Detect which cell encompasses the target text, then output its [X, Y] center coordinate. 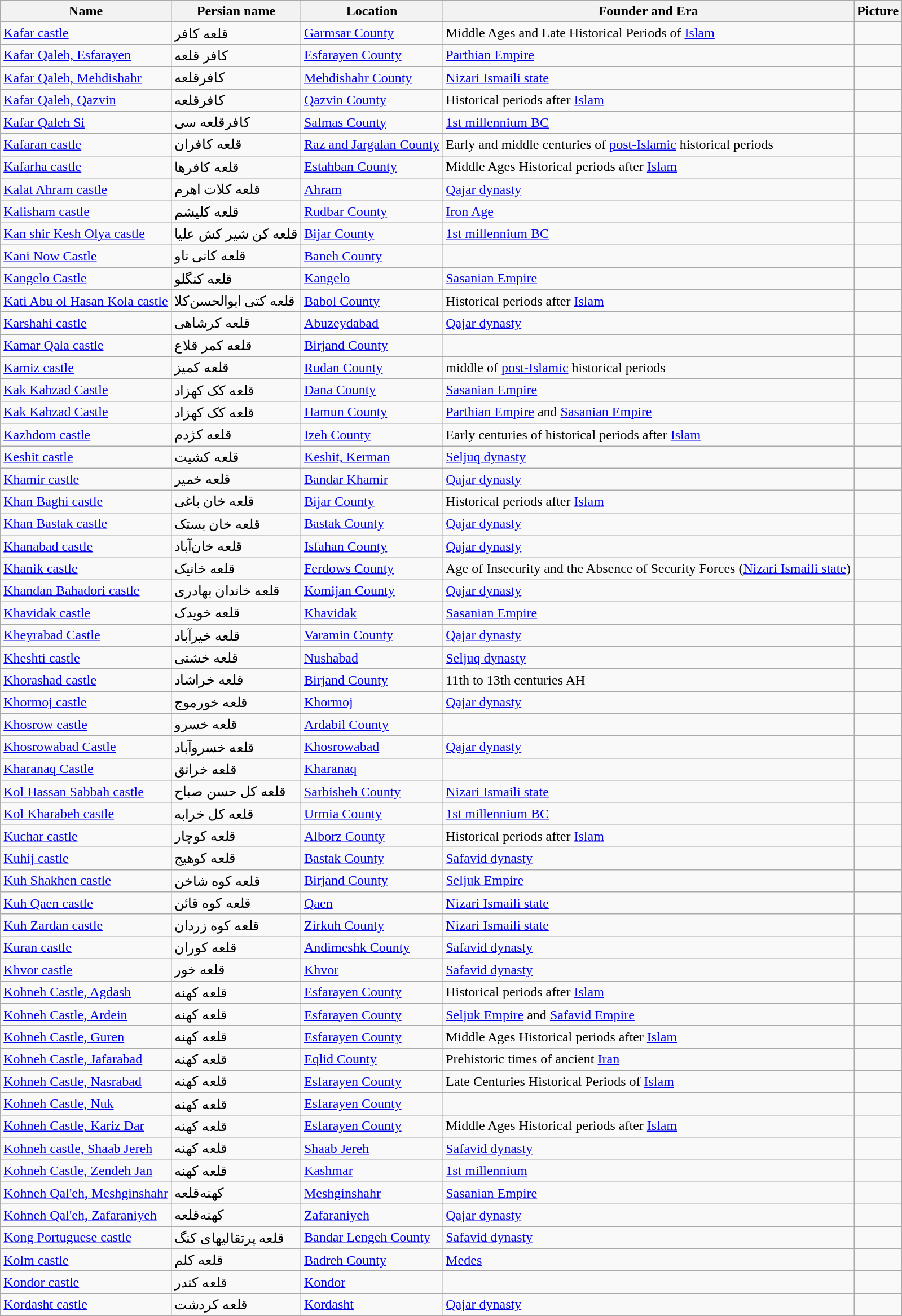
Badreh County [371, 1260]
قلعه کتی ابوالحسن‌کلا [236, 301]
Isfahan County [371, 546]
قلعه کلم [236, 1260]
Kordasht castle [86, 1305]
Kohneh Castle, Ardein [86, 1015]
Kuhij castle [86, 859]
قلعه کوه شاخن [236, 881]
Khormoj castle [86, 703]
Kangelo [371, 279]
Middle Ages and Late Historical Periods of Islam [649, 33]
Name [86, 11]
Kuh Qaen castle [86, 903]
Kati Abu ol Hasan Kola castle [86, 301]
Age of Insecurity and the Absence of Security Forces (Nizari Ismaili state) [649, 568]
Kamiz castle [86, 368]
قلعه کافر [236, 33]
Parthian Empire and Sasanian Empire [649, 412]
Kohneh Castle, Nuk [86, 1104]
قلعه کشیت [236, 457]
Founder and Era [649, 11]
Kordasht [371, 1305]
Khanabad castle [86, 546]
قلعه خویدک [236, 613]
Zirkuh County [371, 925]
Kalisham castle [86, 211]
قلعه خانیک [236, 568]
Kani Now Castle [86, 256]
قلعه کوه زردان [236, 925]
قلعه کل حسن صباح [236, 792]
Baneh County [371, 256]
قلعه کمر قلاع [236, 346]
Meshginshahr [371, 1193]
Seljuk Empire and Safavid Empire [649, 1015]
قلعه كهنه [236, 1171]
Persian name [236, 11]
قلعه کافران [236, 145]
Rudbar County [371, 211]
Sarbisheh County [371, 792]
Karshahi castle [86, 323]
Kafar Qaleh Si [86, 122]
Kohneh Castle, Guren [86, 1037]
Kan shir Kesh Olya castle [86, 234]
Early and middle centuries of post-Islamic historical periods [649, 145]
Khosrow castle [86, 725]
Seljuk Empire [649, 881]
Kamar Qala castle [86, 346]
Nushabad [371, 658]
Kondor [371, 1282]
Estahban County [371, 167]
Komijan County [371, 591]
Urmia County [371, 814]
Hamun County [371, 412]
Kazhdom castle [86, 435]
Kalat Ahram castle [86, 189]
قلعه کوران [236, 948]
Qaen [371, 903]
قلعه کل خرابه [236, 814]
Kafar Qaleh, Esfarayen [86, 55]
Kuchar castle [86, 836]
Kohneh Castle, Jafarabad [86, 1059]
Raz and Jargalan County [371, 145]
Kohneh Castle, Nasrabad [86, 1081]
Abuzeydabad [371, 323]
قلعه خشتی [236, 658]
1st millennium [649, 1171]
Location [371, 11]
Shaab Jereh [371, 1149]
Kangelo Castle [86, 279]
Andimeshk County [371, 948]
قلعه خان‌آباد [236, 546]
Early centuries of historical periods after Islam [649, 435]
middle of post-Islamic historical periods [649, 368]
Kol Kharabeh castle [86, 814]
Rudan County [371, 368]
Prehistoric times of ancient Iran [649, 1059]
Khan Bastak castle [86, 524]
قلعه خور [236, 970]
Kohneh Qal'eh, Zafaraniyeh [86, 1216]
Kafar Qaleh, Mehdishahr [86, 78]
Late Centuries Historical Periods of Islam [649, 1081]
قلعه خسرو [236, 725]
قلعه خاندان بهادری [236, 591]
Kafar Qaleh, Qazvin [86, 100]
Garmsar County [371, 33]
Khanik castle [86, 568]
Ferdows County [371, 568]
Bandar Lengeh County [371, 1238]
قلعه خان بستک [236, 524]
Keshit, Kerman [371, 457]
Babol County [371, 301]
Izeh County [371, 435]
Qazvin County [371, 100]
قلعه خان باغی [236, 502]
قلعه کلات اهرم [236, 189]
قلعه خرانق [236, 769]
Kolm castle [86, 1260]
Ardabil County [371, 725]
Mehdishahr County [371, 78]
Dana County [371, 390]
قلعه کافرها [236, 167]
Khosrowabad [371, 747]
قلعه کن شیر کش علیا [236, 234]
قلعه کندر [236, 1282]
Kheyrabad Castle [86, 635]
Kol Hassan Sabbah castle [86, 792]
قلعه کوهیج [236, 859]
Zafaraniyeh [371, 1216]
کافرقلعه سی [236, 122]
Varamin County [371, 635]
قلعه خورموج [236, 703]
قلعه خمیر [236, 479]
Kohneh Castle, Agdash [86, 992]
Medes [649, 1260]
کافر قلعه [236, 55]
Kharanaq Castle [86, 769]
قلعه کژدم [236, 435]
قلعه کنگلو [236, 279]
Kharanaq [371, 769]
Picture [878, 11]
Ahram [371, 189]
Kohneh Castle, Zendeh Jan [86, 1171]
Eqlid County [371, 1059]
قلعه کرشاهی [236, 323]
Khvor [371, 970]
قلعه کمیز [236, 368]
قلعه کردشت [236, 1305]
11th to 13th centuries AH [649, 680]
قلعه خیرآباد [236, 635]
Kuran castle [86, 948]
Bandar Khamir [371, 479]
Kafarha castle [86, 167]
Parthian Empire [649, 55]
Kohneh Qal'eh, Meshginshahr [86, 1193]
Khandan Bahadori castle [86, 591]
Khvor castle [86, 970]
قلعه کلیشم [236, 211]
قلعه خسروآباد [236, 747]
قلعه کانی ناو [236, 256]
Khavidak castle [86, 613]
قلعه کوه قائن [236, 903]
Kondor castle [86, 1282]
Kheshti castle [86, 658]
قلعه پرتقالیهای کنگ [236, 1238]
Khan Baghi castle [86, 502]
Kohneh Castle, Kariz Dar [86, 1126]
Kashmar [371, 1171]
Kafar castle [86, 33]
Keshit castle [86, 457]
قلعه خراشاد [236, 680]
Kafaran castle [86, 145]
قلعه کوچار [236, 836]
Kuh Zardan castle [86, 925]
Khavidak [371, 613]
Khamir castle [86, 479]
Kuh Shakhen castle [86, 881]
Khorashad castle [86, 680]
Khormoj [371, 703]
Khosrowabad Castle [86, 747]
Kohneh castle, Shaab Jereh [86, 1149]
Iron Age [649, 211]
Salmas County [371, 122]
Kong Portuguese castle [86, 1238]
Alborz County [371, 836]
